Find where the given text appears and provide that cell's center as [x, y] coordinate. 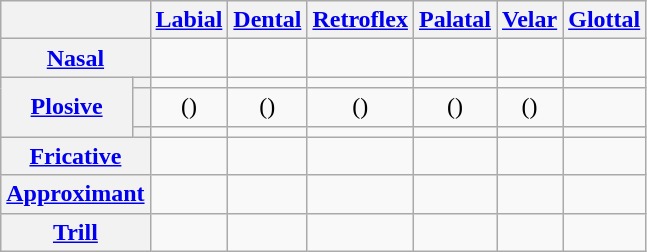
Velar [530, 20]
Labial [189, 20]
Fricative [76, 156]
Approximant [76, 194]
Palatal [454, 20]
Dental [268, 20]
Trill [76, 232]
Plosive [67, 107]
Nasal [76, 58]
Retroflex [360, 20]
Glottal [604, 20]
